Search for the cell housing the specified text and yield its [x, y] center coordinate. 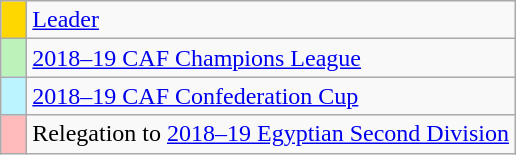
2018–19 CAF Champions League [271, 58]
Leader [271, 20]
Relegation to 2018–19 Egyptian Second Division [271, 134]
2018–19 CAF Confederation Cup [271, 96]
